Find where the given text appears and provide that cell's center as (x, y) coordinate. 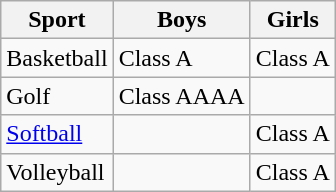
Boys (182, 20)
Sport (57, 20)
Volleyball (57, 172)
Class AAAA (182, 96)
Softball (57, 134)
Girls (292, 20)
Basketball (57, 58)
Golf (57, 96)
